Identify which cell holds the provided text, then report its [x, y] central coordinate. 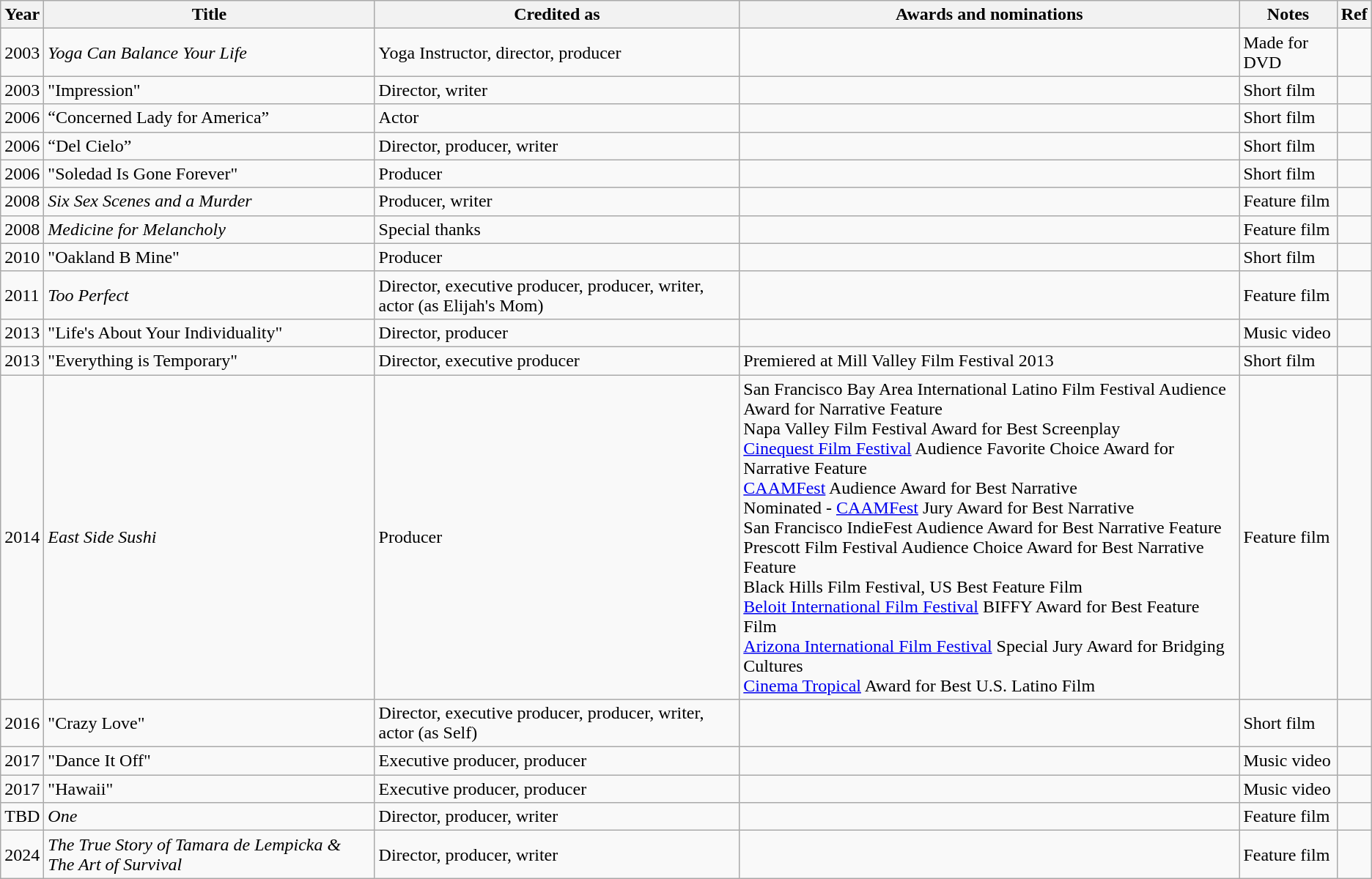
Notes [1288, 15]
Director, executive producer, producer, writer, actor (as Self) [557, 724]
"Life's About Your Individuality" [210, 333]
"Dance It Off" [210, 761]
Ref [1354, 15]
Actor [557, 118]
The True Story of Tamara de Lempicka & The Art of Survival [210, 854]
“Concerned Lady for America” [210, 118]
Director, executive producer [557, 360]
"Hawaii" [210, 789]
Producer, writer [557, 201]
Medicine for Melancholy [210, 229]
One [210, 817]
"Crazy Love" [210, 724]
TBD [22, 817]
"Oakland B Mine" [210, 257]
East Side Sushi [210, 538]
Premiered at Mill Valley Film Festival 2013 [989, 360]
2010 [22, 257]
Title [210, 15]
Credited as [557, 15]
Awards and nominations [989, 15]
2014 [22, 538]
2011 [22, 294]
"Everything is Temporary" [210, 360]
Made for DVD [1288, 53]
Director, writer [557, 90]
"Impression" [210, 90]
"Soledad Is Gone Forever" [210, 174]
Director, producer [557, 333]
2024 [22, 854]
Yoga Instructor, director, producer [557, 53]
Too Perfect [210, 294]
“Del Cielo” [210, 146]
Six Sex Scenes and a Murder [210, 201]
Year [22, 15]
Yoga Can Balance Your Life [210, 53]
2016 [22, 724]
Special thanks [557, 229]
Director, executive producer, producer, writer, actor (as Elijah's Mom) [557, 294]
